Provide the (X, Y) coordinate of the cell's center where the given text is located.  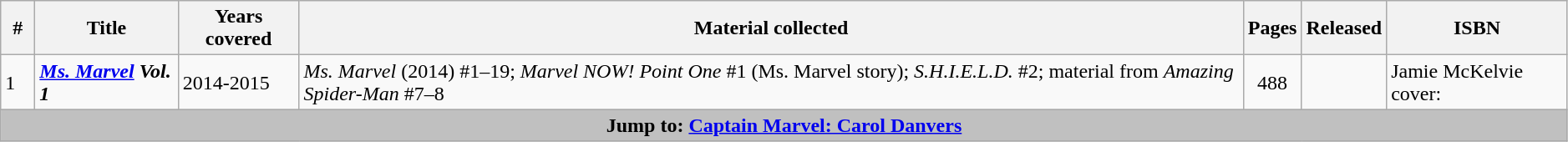
2014-2015 (239, 82)
Jump to: Captain Marvel: Carol Danvers (784, 125)
Ms. Marvel (2014) #1–19; Marvel NOW! Point One #1 (Ms. Marvel story); S.H.I.E.L.D. #2; material from Amazing Spider-Man #7–8 (771, 82)
Jamie McKelvie cover: (1477, 82)
Ms. Marvel Vol. 1 (107, 82)
Released (1344, 28)
# (18, 28)
ISBN (1477, 28)
488 (1272, 82)
Years covered (239, 28)
1 (18, 82)
Pages (1272, 28)
Title (107, 28)
Material collected (771, 28)
